For the text-containing cell, return its midpoint in [x, y] coordinate format. 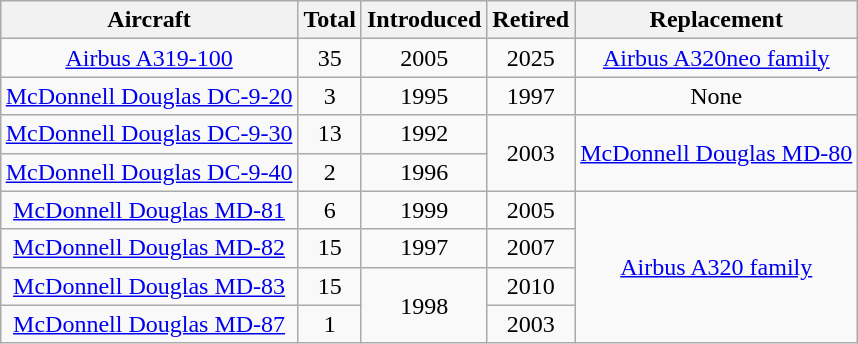
1998 [424, 305]
Introduced [424, 20]
35 [330, 58]
Airbus A320 family [716, 267]
None [716, 96]
McDonnell Douglas MD-80 [716, 153]
McDonnell Douglas MD-83 [149, 286]
McDonnell Douglas DC-9-40 [149, 172]
Airbus A320neo family [716, 58]
McDonnell Douglas DC-9-20 [149, 96]
Retired [531, 20]
Replacement [716, 20]
3 [330, 96]
McDonnell Douglas MD-82 [149, 248]
1996 [424, 172]
McDonnell Douglas MD-81 [149, 210]
1995 [424, 96]
1 [330, 324]
2010 [531, 286]
2 [330, 172]
Airbus A319-100 [149, 58]
1999 [424, 210]
McDonnell Douglas MD-87 [149, 324]
McDonnell Douglas DC-9-30 [149, 134]
2007 [531, 248]
Total [330, 20]
1992 [424, 134]
Aircraft [149, 20]
6 [330, 210]
13 [330, 134]
2025 [531, 58]
